Capture the cell that displays the provided text and extract its [X, Y] central coordinate. 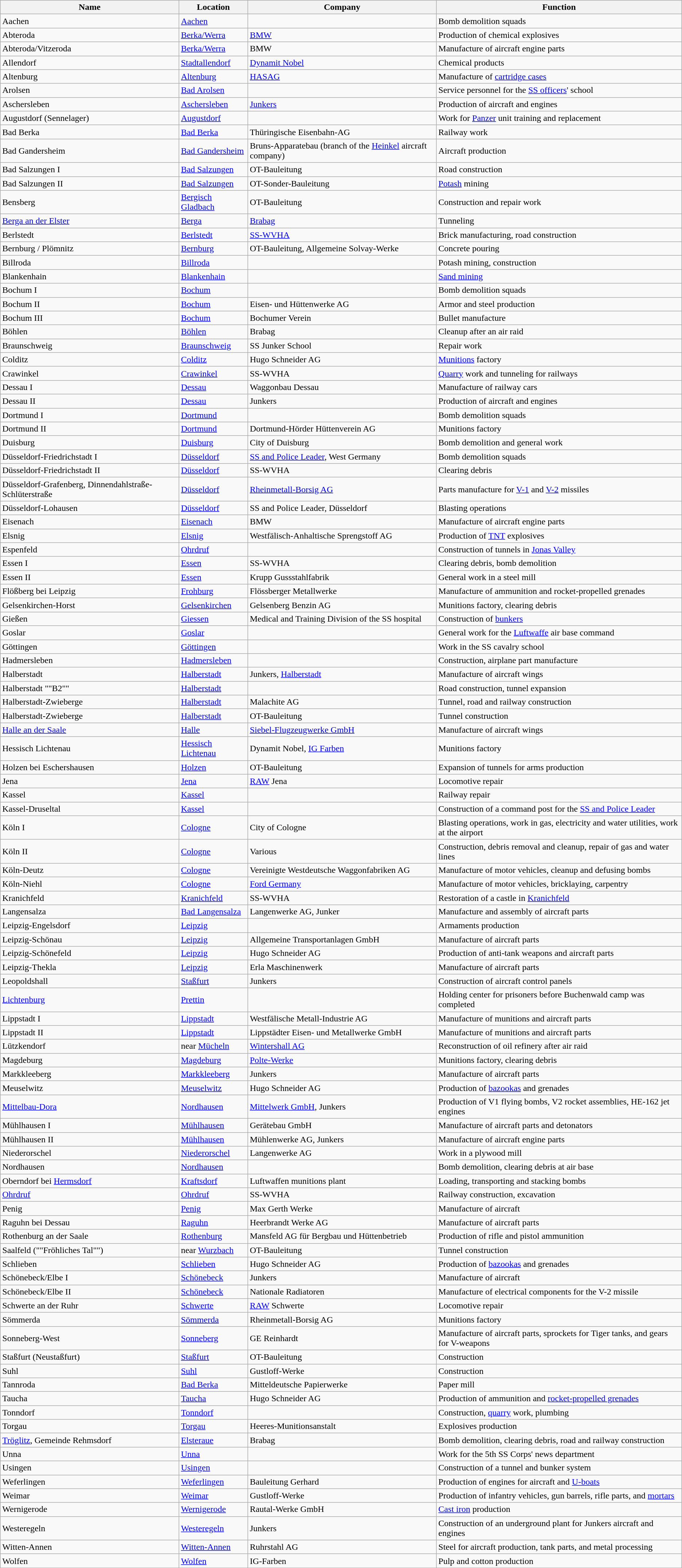
Leipzig-Schönau [90, 939]
Manufacture of electrical components for the V-2 missile [559, 1292]
Production of engines for aircraft and U-boats [559, 1482]
Production of anti-tank weapons and aircraft parts [559, 953]
Schwerte an der Ruhr [90, 1305]
Berga an der Elster [90, 221]
Holzen [213, 767]
Leipzig-Engelsdorf [90, 926]
Max Gerth Werke [342, 1209]
Bochumer Verein [342, 318]
SS and Police Leader, Düsseldorf [342, 508]
Düsseldorf-Friedrichstadt I [90, 457]
Pulp and cotton production [559, 1561]
Location [213, 7]
Mühlhausen II [90, 1139]
Lippstadt II [90, 1032]
Manufacture of motor vehicles, cleanup and defusing bombs [559, 870]
Bergisch Gladbach [213, 202]
Bochum II [90, 304]
IG-Farben [342, 1561]
Ford Germany [342, 884]
Manufacture of ammunition and rocket-propelled grenades [559, 591]
Bad Salzungen II [90, 183]
Leipzig-Schönefeld [90, 953]
Polte-Werke [342, 1060]
Sand mining [559, 276]
Thüringische Eisenbahn-AG [342, 132]
Bochum III [90, 318]
Gelsenkirchen [213, 605]
Bernburg / Plömnitz [90, 249]
Eisen- und Hüttenwerke AG [342, 304]
Bomb demolition, clearing debris at air base [559, 1167]
OT-Sonder-Bauleitung [342, 183]
Kraftsdorf [213, 1181]
Parts manufacture for V-1 and V-2 missiles [559, 489]
Lützkendorf [90, 1046]
Construction and repair work [559, 202]
Dessau II [90, 401]
Potash mining, construction [559, 263]
Köln-Niehl [90, 884]
Construction of a tunnel and bunker system [559, 1468]
Work for Panzer unit training and replacement [559, 118]
Production of TNT explosives [559, 536]
Mittelwerk GmbH, Junkers [342, 1106]
near Mücheln [213, 1046]
Blasting operations, work in gas, electricity and water utilities, work at the airport [559, 827]
Dynamit Nobel, IG Farben [342, 749]
Abteroda/Vitzeroda [90, 49]
Holding center for prisoners before Buchenwald camp was completed [559, 1000]
Bauleitung Gerhard [342, 1482]
Flößberg bei Leipzig [90, 591]
Stadtallendorf [213, 63]
Steel for aircraft production, tank parts, and metal processing [559, 1547]
Siebel-Flugzeugwerke GmbH [342, 730]
Concrete pouring [559, 249]
Gießen [90, 619]
Bruns-Apparatebau (branch of the Heinkel aircraft company) [342, 151]
Tunnel, road and railway construction [559, 702]
Name [90, 7]
Armaments production [559, 926]
Berga [213, 221]
Junkers, Halberstadt [342, 674]
Railway repair [559, 795]
Espenfeld [90, 549]
Tannroda [90, 1385]
Dynamit Nobel [342, 63]
Loading, transporting and stacking bombs [559, 1181]
OT-Bauleitung, Allgemeine Solvay-Werke [342, 249]
Holzen bei Eschershausen [90, 767]
Frohburg [213, 591]
Gelsenkirchen-Horst [90, 605]
Wintershall AG [342, 1046]
Flössberger Metallwerke [342, 591]
Langensalza [90, 912]
Manufacture and assembly of aircraft parts [559, 912]
Allgemeine Transportanlagen GmbH [342, 939]
Construction of tunnels in Jonas Valley [559, 549]
Road construction [559, 169]
Quarry work and tunneling for railways [559, 373]
Elsteraue [213, 1440]
General work in a steel mill [559, 577]
Construction of aircraft control panels [559, 981]
Langenwerke AG [342, 1153]
Company [342, 7]
Production of V1 flying bombs, V2 rocket assemblies, HE-162 jet engines [559, 1106]
Tunneling [559, 221]
Blasting operations [559, 508]
near Wurzbach [213, 1250]
Augustdorf (Sennelager) [90, 118]
Vereinigte Westdeutsche Waggonfabriken AG [342, 870]
Augustdorf [213, 118]
Armor and steel production [559, 304]
Abteroda [90, 35]
Krupp Gussstahlfabrik [342, 577]
Construction, quarry work, plumbing [559, 1413]
Construction, airplane part manufacture [559, 661]
Westfälisch-Anhaltische Sprengstoff AG [342, 536]
Essen II [90, 577]
Leipzig-Thekla [90, 967]
Düsseldorf-Grafenberg, Dinnendahlstraße-Schlüterstraße [90, 489]
Dessau I [90, 387]
SS Junker School [342, 346]
City of Cologne [342, 827]
Construction of bunkers [559, 619]
Manufacture of cartridge cases [559, 76]
Arolsen [90, 90]
Mitteldeutsche Papierwerke [342, 1385]
Production of rifle and pistol ammunition [559, 1236]
Production of ammunition and rocket-propelled grenades [559, 1399]
Bernburg [213, 249]
GE Reinhardt [342, 1338]
Bad Langensalza [213, 912]
Construction of an underground plant for Junkers aircraft and engines [559, 1528]
Düsseldorf-Lohausen [90, 508]
Manufacture of motor vehicles, bricklaying, carpentry [559, 884]
Reconstruction of oil refinery after air raid [559, 1046]
Dortmund I [90, 415]
Mühlhausen I [90, 1125]
Ruhrstahl AG [342, 1547]
Köln I [90, 827]
Clearing debris [559, 470]
Service personnel for the SS officers' school [559, 90]
Erla Maschinenwerk [342, 967]
Repair work [559, 346]
Bomb demolition and general work [559, 443]
Waggonbau Dessau [342, 387]
Schwerte [213, 1305]
Manufacture of railway cars [559, 387]
HASAG [342, 76]
Restoration of a castle in Kranichfeld [559, 898]
Road construction, tunnel expansion [559, 688]
RAW Schwerte [342, 1305]
Prettin [213, 1000]
Luftwaffen munitions plant [342, 1181]
Westfälische Metall-Industrie AG [342, 1019]
Köln II [90, 851]
Railway construction, excavation [559, 1195]
Tröglitz, Gemeinde Rehmsdorf [90, 1440]
Bensberg [90, 202]
Sonneberg [213, 1338]
Rautal-Werke GmbH [342, 1509]
Malachite AG [342, 702]
Construction of a command post for the SS and Police Leader [559, 809]
Giessen [213, 619]
Potash mining [559, 183]
Manufacture of aircraft parts and detonators [559, 1125]
City of Duisburg [342, 443]
Explosives production [559, 1426]
Bomb demolition, clearing debris, road and railway construction [559, 1440]
RAW Jena [342, 781]
Düsseldorf-Friedrichstadt II [90, 470]
Leopoldshall [90, 981]
Production of infantry vehicles, gun barrels, rifle parts, and mortars [559, 1496]
Rothenburg [213, 1236]
Clearing debris, bomb demolition [559, 563]
Gelsenberg Benzin AG [342, 605]
Work for the 5th SS Corps' news department [559, 1454]
Raguhn [213, 1222]
Sonneberg-West [90, 1338]
Heeres-Munitionsanstalt [342, 1426]
Halle an der Saale [90, 730]
Aircraft production [559, 151]
Bullet manufacture [559, 318]
Mittelbau-Dora [90, 1106]
Bad Salzungen I [90, 169]
Cleanup after an air raid [559, 332]
Railway work [559, 132]
Dortmund II [90, 429]
Schönebeck/Elbe I [90, 1278]
Production of chemical explosives [559, 35]
Cast iron production [559, 1509]
Gerätebau GmbH [342, 1125]
Lippstadt I [90, 1019]
Rothenburg an der Saale [90, 1236]
Köln-Deutz [90, 870]
Bochum I [90, 290]
Raguhn bei Dessau [90, 1222]
Brick manufacturing, road construction [559, 235]
Medical and Training Division of the SS hospital [342, 619]
Work in a plywood mill [559, 1153]
SS and Police Leader, West Germany [342, 457]
Manufacture of aircraft parts, sprockets for Tiger tanks, and gears for V-weapons [559, 1338]
Various [342, 851]
Halle [213, 730]
Mühlenwerke AG, Junkers [342, 1139]
General work for the Luftwaffe air base command [559, 633]
Expansion of tunnels for arms production [559, 767]
Nationale Radiatoren [342, 1292]
Lippstädter Eisen- und Metallwerke GmbH [342, 1032]
Heerbrandt Werke AG [342, 1222]
Work in the SS cavalry school [559, 646]
Halberstadt ""B2"" [90, 688]
Langenwerke AG, Junker [342, 912]
Kassel-Druseltal [90, 809]
Lichtenburg [90, 1000]
Dortmund-Hörder Hüttenverein AG [342, 429]
Paper mill [559, 1385]
Bad Arolsen [213, 90]
Function [559, 7]
Schönebeck/Elbe II [90, 1292]
Oberndorf bei Hermsdorf [90, 1181]
Mansfeld AG für Bergbau und Hüttenbetrieb [342, 1236]
Construction, debris removal and cleanup, repair of gas and water lines [559, 851]
Saalfeld (""Fröhliches Tal"") [90, 1250]
Allendorf [90, 63]
Essen I [90, 563]
Staßfurt (Neustaßfurt) [90, 1357]
Chemical products [559, 63]
